Identify which cell holds the provided text, then report its [X, Y] central coordinate. 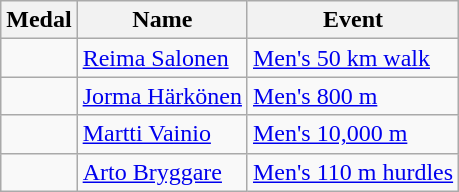
Men's 110 m hurdles [352, 172]
Men's 800 m [352, 96]
Reima Salonen [162, 58]
Event [352, 20]
Martti Vainio [162, 134]
Medal [39, 20]
Men's 50 km walk [352, 58]
Name [162, 20]
Men's 10,000 m [352, 134]
Arto Bryggare [162, 172]
Jorma Härkönen [162, 96]
